Detect which cell encompasses the target text, then output its (X, Y) center coordinate. 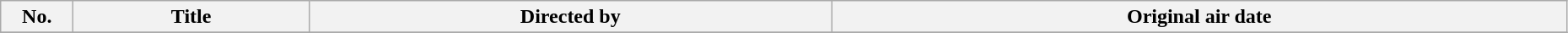
No. (37, 17)
Original air date (1199, 17)
Directed by (570, 17)
Title (191, 17)
